Search for the cell housing the specified text and yield its [x, y] center coordinate. 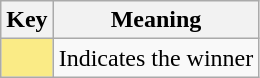
Meaning [156, 20]
Key [27, 20]
Indicates the winner [156, 58]
